Extract the [X, Y] coordinate from the center of the cell holding the provided text.  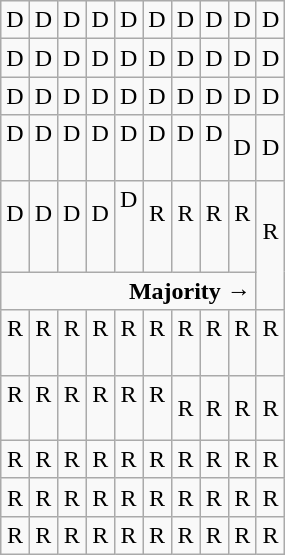
Majority → [129, 291]
